Return the (x, y) coordinate for the center point of the cell that contains the specified text.  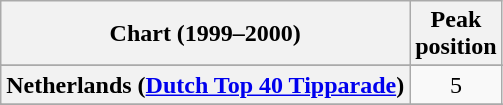
5 (456, 85)
Chart (1999–2000) (206, 34)
Netherlands (Dutch Top 40 Tipparade) (206, 85)
Peakposition (456, 34)
